Output the (x, y) coordinate of the center of the cell containing the given text.  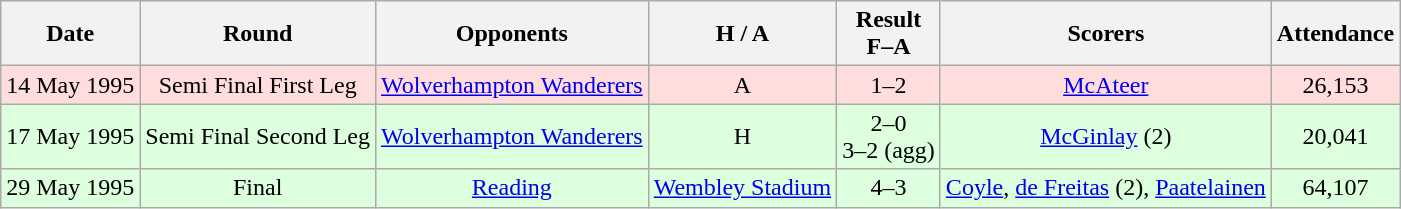
ResultF–A (889, 34)
A (742, 85)
64,107 (1335, 188)
H (742, 136)
4–3 (889, 188)
14 May 1995 (70, 85)
Scorers (1106, 34)
Attendance (1335, 34)
17 May 1995 (70, 136)
McGinlay (2) (1106, 136)
Semi Final First Leg (258, 85)
McAteer (1106, 85)
Wembley Stadium (742, 188)
Opponents (512, 34)
20,041 (1335, 136)
Semi Final Second Leg (258, 136)
Reading (512, 188)
29 May 1995 (70, 188)
Date (70, 34)
Final (258, 188)
1–2 (889, 85)
26,153 (1335, 85)
Round (258, 34)
Coyle, de Freitas (2), Paatelainen (1106, 188)
H / A (742, 34)
2–0 3–2 (agg) (889, 136)
